Pinpoint the cell where the given text exists, returning its (x, y) midpoint coordinate. 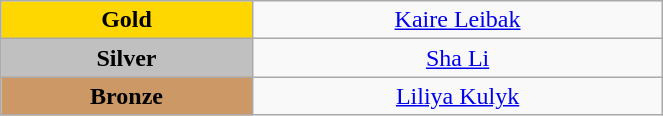
Liliya Kulyk (458, 96)
Kaire Leibak (458, 20)
Silver (127, 58)
Bronze (127, 96)
Sha Li (458, 58)
Gold (127, 20)
